Scan for the cell matching the given text and deliver its [x, y] coordinate at center. 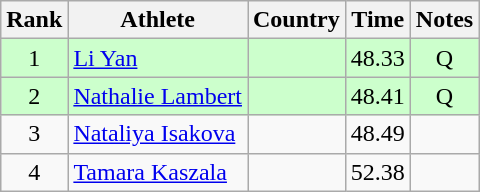
Notes [444, 20]
4 [34, 172]
Tamara Kaszala [158, 172]
Country [297, 20]
48.33 [378, 58]
48.41 [378, 96]
Nathalie Lambert [158, 96]
Time [378, 20]
Nataliya Isakova [158, 134]
52.38 [378, 172]
3 [34, 134]
1 [34, 58]
2 [34, 96]
Li Yan [158, 58]
Rank [34, 20]
48.49 [378, 134]
Athlete [158, 20]
